Locate the cell with the specified text and output its [x, y] center coordinate. 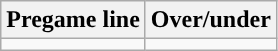
Pregame line [74, 20]
Over/under [210, 20]
